From the cell containing the given text, extract its center point as [x, y] coordinate. 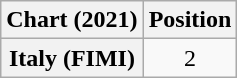
Position [190, 20]
Chart (2021) [72, 20]
2 [190, 58]
Italy (FIMI) [72, 58]
